Find where the given text appears and provide that cell's center as (x, y) coordinate. 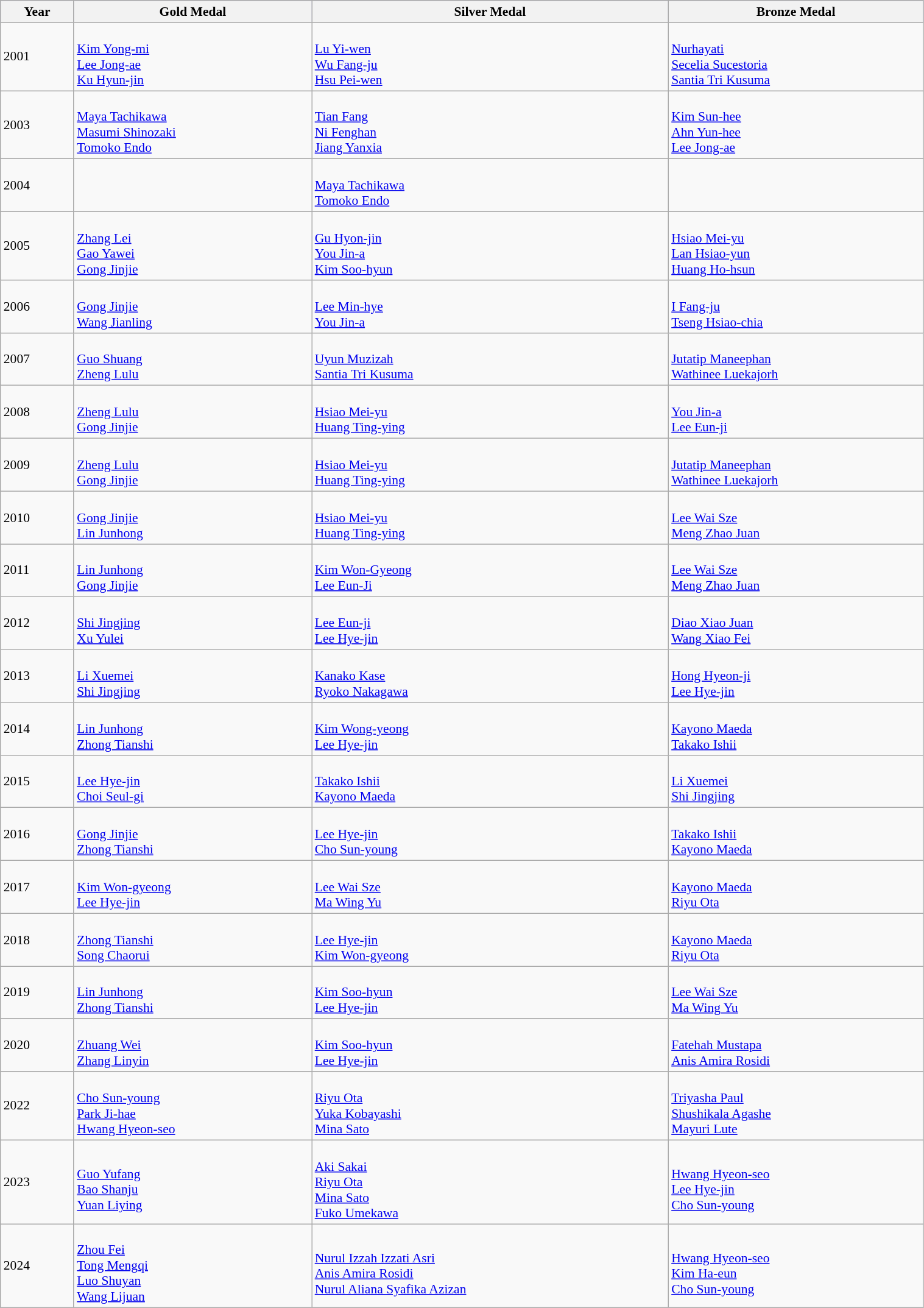
2018 (38, 939)
Zhuang WeiZhang Linyin (192, 1045)
Hwang Hyeon-seoLee Hye-jinCho Sun-young (795, 1182)
Riyu OtaYuka KobayashiMina Sato (490, 1106)
Kim Yong-miLee Jong-aeKu Hyun-jin (192, 57)
Guo YufangBao ShanjuYuan Liying (192, 1182)
Lee Hye-jinKim Won-gyeong (490, 939)
Shi JingjingXu Yulei (192, 624)
Tian FangNi FenghanJiang Yanxia (490, 125)
2007 (38, 359)
Lin JunhongGong Jinjie (192, 570)
2023 (38, 1182)
Bronze Medal (795, 12)
Lee Eun-jiLee Hye-jin (490, 624)
Kim Won-GyeongLee Eun-Ji (490, 570)
Kim Won-gyeongLee Hye-jin (192, 887)
Year (38, 12)
2009 (38, 465)
2013 (38, 676)
2005 (38, 246)
Gold Medal (192, 12)
2020 (38, 1045)
2022 (38, 1106)
Fatehah MustapaAnis Amira Rosidi (795, 1045)
Gong JinjieZhong Tianshi (192, 835)
2003 (38, 125)
2004 (38, 185)
Zhong TianshiSong Chaorui (192, 939)
Hwang Hyeon-seoKim Ha-eunCho Sun-young (795, 1266)
Guo ShuangZheng Lulu (192, 359)
Gong JinjieWang Jianling (192, 307)
2012 (38, 624)
Zhou FeiTong MengqiLuo ShuyanWang Lijuan (192, 1266)
Triyasha PaulShushikala AgasheMayuri Lute (795, 1106)
Cho Sun-youngPark Ji-haeHwang Hyeon-seo (192, 1106)
Lu Yi-wenWu Fang-juHsu Pei-wen (490, 57)
Uyun MuzizahSantia Tri Kusuma (490, 359)
2010 (38, 518)
I Fang-juTseng Hsiao-chia (795, 307)
Silver Medal (490, 12)
2024 (38, 1266)
Kim Sun-heeAhn Yun-heeLee Jong-ae (795, 125)
2015 (38, 781)
Nurul Izzah Izzati AsriAnis Amira RosidiNurul Aliana Syafika Azizan (490, 1266)
You Jin-aLee Eun-ji (795, 412)
2017 (38, 887)
2008 (38, 412)
Maya TachikawaTomoko Endo (490, 185)
NurhayatiSecelia SucestoriaSantia Tri Kusuma (795, 57)
Lee Min-hyeYou Jin-a (490, 307)
Kayono MaedaTakako Ishii (795, 729)
2006 (38, 307)
Lee Hye-jinChoi Seul-gi (192, 781)
2019 (38, 993)
Hsiao Mei-yuLan Hsiao-yunHuang Ho-hsun (795, 246)
2014 (38, 729)
Gong JinjieLin Junhong (192, 518)
Kim Wong-yeongLee Hye-jin (490, 729)
Zhang LeiGao YaweiGong Jinjie (192, 246)
2011 (38, 570)
Lee Hye-jinCho Sun-young (490, 835)
2016 (38, 835)
Maya TachikawaMasumi ShinozakiTomoko Endo (192, 125)
Aki SakaiRiyu OtaMina SatoFuko Umekawa (490, 1182)
Gu Hyon-jinYou Jin-aKim Soo-hyun (490, 246)
Kanako KaseRyoko Nakagawa (490, 676)
Diao Xiao JuanWang Xiao Fei (795, 624)
Hong Hyeon-jiLee Hye-jin (795, 676)
2001 (38, 57)
